Provide the [x, y] coordinate of the cell's center where the given text is located.  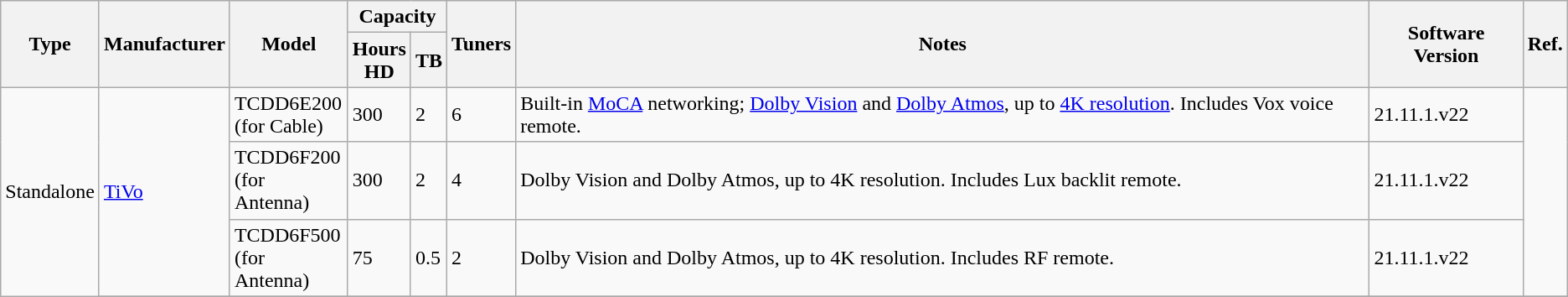
TCDD6E200(for Cable) [288, 114]
Notes [943, 44]
TB [429, 60]
6 [481, 114]
TiVo [164, 191]
Dolby Vision and Dolby Atmos, up to 4K resolution. Includes RF remote. [943, 258]
HoursHD [379, 60]
TCDD6F500(for Antenna) [288, 258]
Dolby Vision and Dolby Atmos, up to 4K resolution. Includes Lux backlit remote. [943, 180]
Type [50, 44]
Ref. [1545, 44]
75 [379, 258]
Tuners [481, 44]
Model [288, 44]
4 [481, 180]
0.5 [429, 258]
Manufacturer [164, 44]
Capacity [397, 17]
Built-in MoCA networking; Dolby Vision and Dolby Atmos, up to 4K resolution. Includes Vox voice remote. [943, 114]
TCDD6F200(for Antenna) [288, 180]
Software Version [1446, 44]
Standalone [50, 191]
